Output the [X, Y] coordinate of the center of the cell containing the given text.  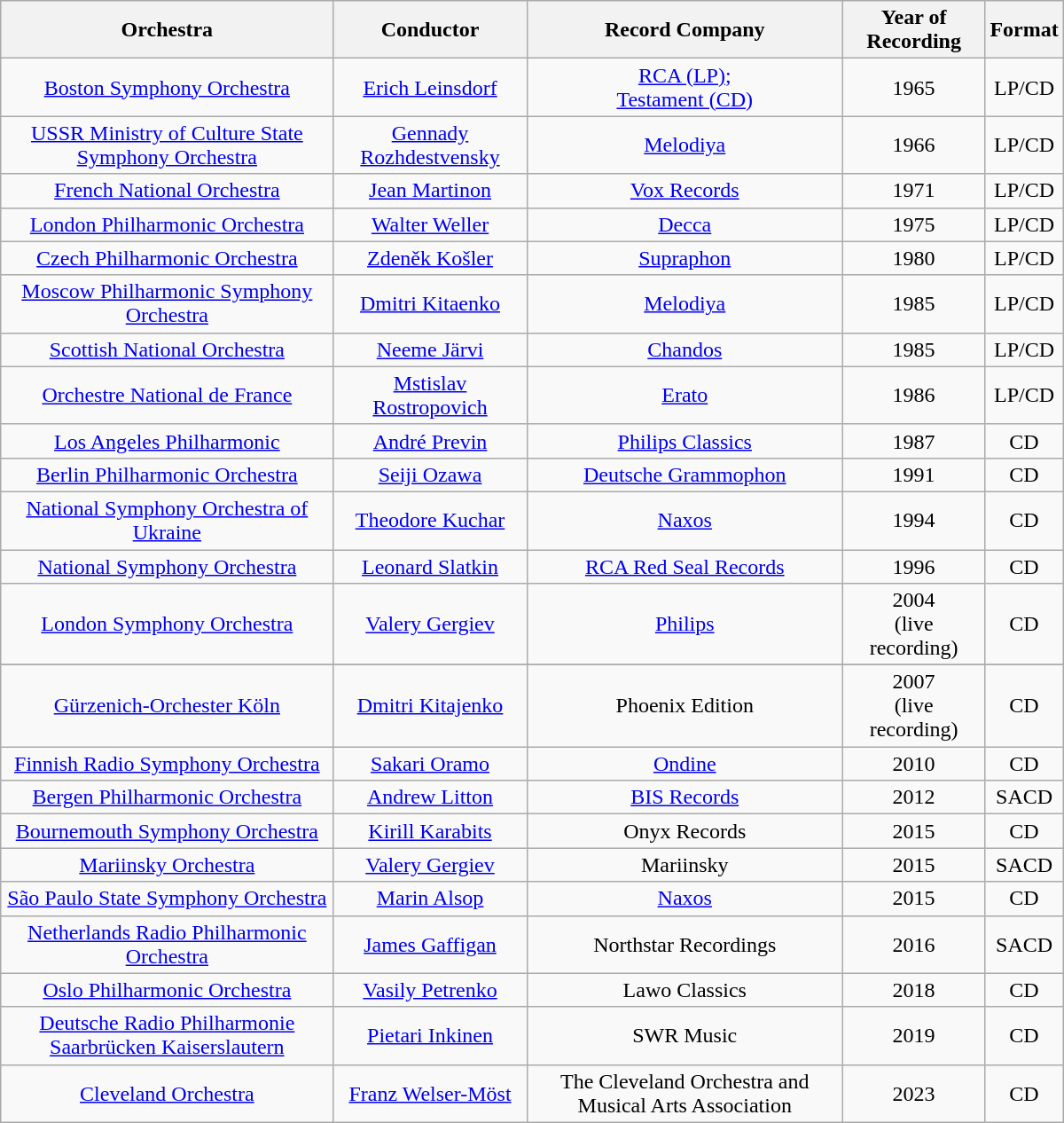
Northstar Recordings [685, 944]
Deutsche Grammophon [685, 475]
National Symphony Orchestra of Ukraine [167, 520]
Bergen Philharmonic Orchestra [167, 797]
1986 [913, 396]
Deutsche Radio Philharmonie Saarbrücken Kaiserslautern [167, 1036]
Sakari Oramo [430, 764]
Mstislav Rostropovich [430, 396]
Conductor [430, 30]
Bournemouth Symphony Orchestra [167, 831]
1996 [913, 567]
Supraphon [685, 258]
London Symphony Orchestra [167, 624]
Andrew Litton [430, 797]
Gürzenich-Orchester Köln [167, 706]
Franz Welser-Möst [430, 1093]
BIS Records [685, 797]
Mariinsky [685, 865]
Lawo Classics [685, 990]
Erich Leinsdorf [430, 87]
Walter Weller [430, 224]
2016 [913, 944]
Phoenix Edition [685, 706]
Seiji Ozawa [430, 475]
Leonard Slatkin [430, 567]
Neeme Järvi [430, 349]
Format [1024, 30]
Kirill Karabits [430, 831]
Mariinsky Orchestra [167, 865]
Zdeněk Košler [430, 258]
Erato [685, 396]
Year of Recording [913, 30]
Cleveland Orchestra [167, 1093]
Finnish Radio Symphony Orchestra [167, 764]
Oslo Philharmonic Orchestra [167, 990]
Moscow Philharmonic Symphony Orchestra [167, 303]
2023 [913, 1093]
RCA Red Seal Records [685, 567]
Orchestra [167, 30]
Orchestre National de France [167, 396]
RCA (LP);Testament (CD) [685, 87]
1971 [913, 191]
1994 [913, 520]
Marin Alsop [430, 899]
1991 [913, 475]
Dmitri Kitaenko [430, 303]
Pietari Inkinen [430, 1036]
Los Angeles Philharmonic [167, 441]
2004(live recording) [913, 624]
1980 [913, 258]
Philips [685, 624]
SWR Music [685, 1036]
Gennady Rozhdestvensky [430, 145]
1975 [913, 224]
2007(live recording) [913, 706]
Netherlands Radio Philharmonic Orchestra [167, 944]
Philips Classics [685, 441]
National Symphony Orchestra [167, 567]
Berlin Philharmonic Orchestra [167, 475]
André Previn [430, 441]
James Gaffigan [430, 944]
Onyx Records [685, 831]
Czech Philharmonic Orchestra [167, 258]
1965 [913, 87]
2010 [913, 764]
London Philharmonic Orchestra [167, 224]
Decca [685, 224]
Ondine [685, 764]
Boston Symphony Orchestra [167, 87]
The Cleveland Orchestra and Musical Arts Association [685, 1093]
USSR Ministry of Culture State Symphony Orchestra [167, 145]
1966 [913, 145]
Vasily Petrenko [430, 990]
2018 [913, 990]
Theodore Kuchar [430, 520]
1987 [913, 441]
Scottish National Orchestra [167, 349]
2019 [913, 1036]
French National Orchestra [167, 191]
2012 [913, 797]
Jean Martinon [430, 191]
Dmitri Kitajenko [430, 706]
Chandos [685, 349]
Vox Records [685, 191]
São Paulo State Symphony Orchestra [167, 899]
Record Company [685, 30]
